From the cell containing the given text, extract its center point as (x, y) coordinate. 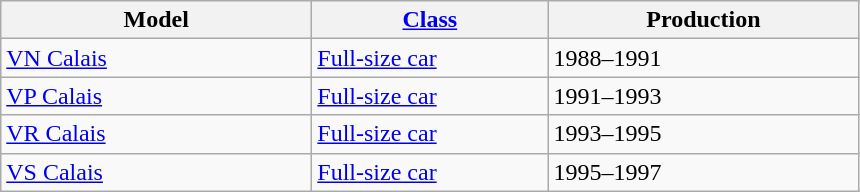
1991–1993 (704, 96)
1988–1991 (704, 58)
Class (430, 20)
1995–1997 (704, 172)
VS Calais (156, 172)
Production (704, 20)
VP Calais (156, 96)
1993–1995 (704, 134)
VR Calais (156, 134)
VN Calais (156, 58)
Model (156, 20)
